Extract the [x, y] coordinate from the center of the cell holding the provided text.  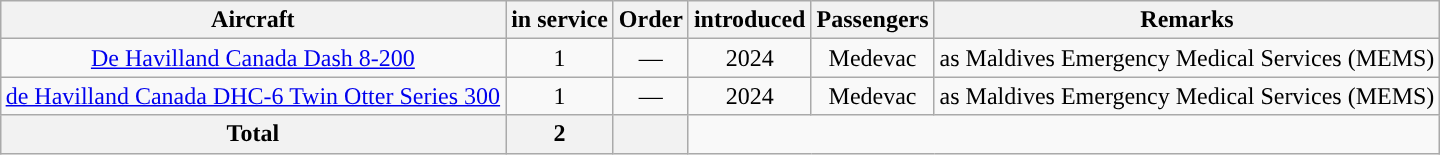
2 [560, 134]
Passengers [872, 20]
de Havilland Canada DHC-6 Twin Otter Series 300 [253, 96]
Order [650, 20]
introduced [750, 20]
Remarks [1187, 20]
Total [253, 134]
Aircraft [253, 20]
De Havilland Canada Dash 8-200 [253, 58]
in service [560, 20]
